Scan for the cell matching the given text and deliver its [x, y] coordinate at center. 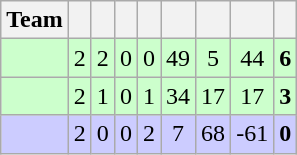
-61 [252, 134]
7 [178, 134]
44 [252, 58]
Team [35, 20]
3 [286, 96]
34 [178, 96]
68 [214, 134]
5 [214, 58]
6 [286, 58]
49 [178, 58]
